Output the [x, y] coordinate of the center of the cell containing the given text.  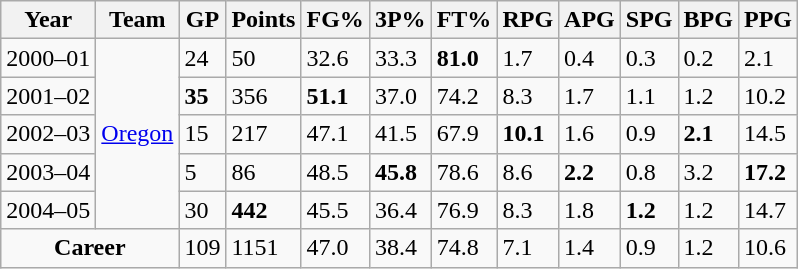
48.5 [335, 172]
FT% [464, 20]
PPG [768, 20]
10.6 [768, 248]
8.6 [528, 172]
17.2 [768, 172]
15 [202, 134]
217 [264, 134]
APG [590, 20]
Team [138, 20]
BPG [708, 20]
5 [202, 172]
356 [264, 96]
3.2 [708, 172]
Oregon [138, 134]
0.4 [590, 58]
47.0 [335, 248]
GP [202, 20]
38.4 [400, 248]
32.6 [335, 58]
76.9 [464, 210]
81.0 [464, 58]
RPG [528, 20]
2003–04 [48, 172]
41.5 [400, 134]
10.1 [528, 134]
0.8 [649, 172]
2001–02 [48, 96]
30 [202, 210]
Year [48, 20]
74.8 [464, 248]
33.3 [400, 58]
442 [264, 210]
35 [202, 96]
1151 [264, 248]
2000–01 [48, 58]
7.1 [528, 248]
78.6 [464, 172]
Points [264, 20]
37.0 [400, 96]
0.3 [649, 58]
2.2 [590, 172]
FG% [335, 20]
1.6 [590, 134]
1.1 [649, 96]
1.8 [590, 210]
2004–05 [48, 210]
47.1 [335, 134]
1.4 [590, 248]
86 [264, 172]
14.5 [768, 134]
109 [202, 248]
74.2 [464, 96]
0.2 [708, 58]
45.5 [335, 210]
67.9 [464, 134]
SPG [649, 20]
51.1 [335, 96]
50 [264, 58]
10.2 [768, 96]
24 [202, 58]
36.4 [400, 210]
14.7 [768, 210]
45.8 [400, 172]
3P% [400, 20]
Career [90, 248]
2002–03 [48, 134]
